Locate the cell with the specified text and output its (x, y) center coordinate. 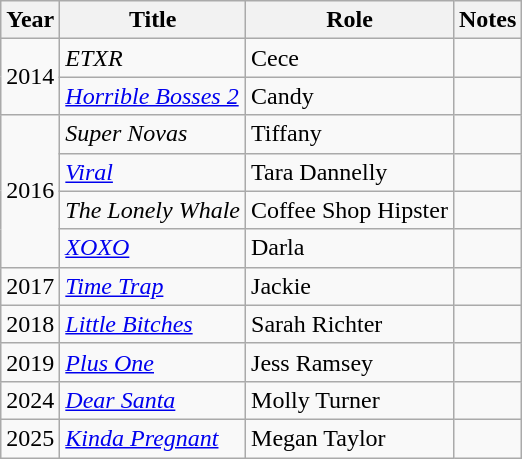
Plus One (153, 362)
Sarah Richter (350, 324)
Time Trap (153, 286)
Darla (350, 248)
Jess Ramsey (350, 362)
Tara Dannelly (350, 172)
Super Novas (153, 134)
Cece (350, 58)
ETXR (153, 58)
Molly Turner (350, 400)
Kinda Pregnant (153, 438)
Title (153, 20)
Candy (350, 96)
2019 (30, 362)
Dear Santa (153, 400)
Little Bitches (153, 324)
2017 (30, 286)
2018 (30, 324)
Notes (487, 20)
Year (30, 20)
The Lonely Whale (153, 210)
Role (350, 20)
2024 (30, 400)
Jackie (350, 286)
2014 (30, 77)
Megan Taylor (350, 438)
2016 (30, 191)
XOXO (153, 248)
2025 (30, 438)
Coffee Shop Hipster (350, 210)
Viral (153, 172)
Tiffany (350, 134)
Horrible Bosses 2 (153, 96)
